Output the [X, Y] coordinate of the center of the cell containing the given text.  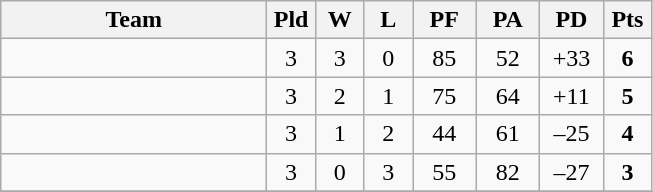
+33 [572, 58]
PA [508, 20]
4 [628, 134]
PF [444, 20]
64 [508, 96]
82 [508, 172]
61 [508, 134]
L [388, 20]
75 [444, 96]
6 [628, 58]
55 [444, 172]
–25 [572, 134]
–27 [572, 172]
PD [572, 20]
Team [134, 20]
52 [508, 58]
85 [444, 58]
5 [628, 96]
44 [444, 134]
Pts [628, 20]
W [340, 20]
Pld [292, 20]
+11 [572, 96]
